For the text-containing cell, return its midpoint in (X, Y) coordinate format. 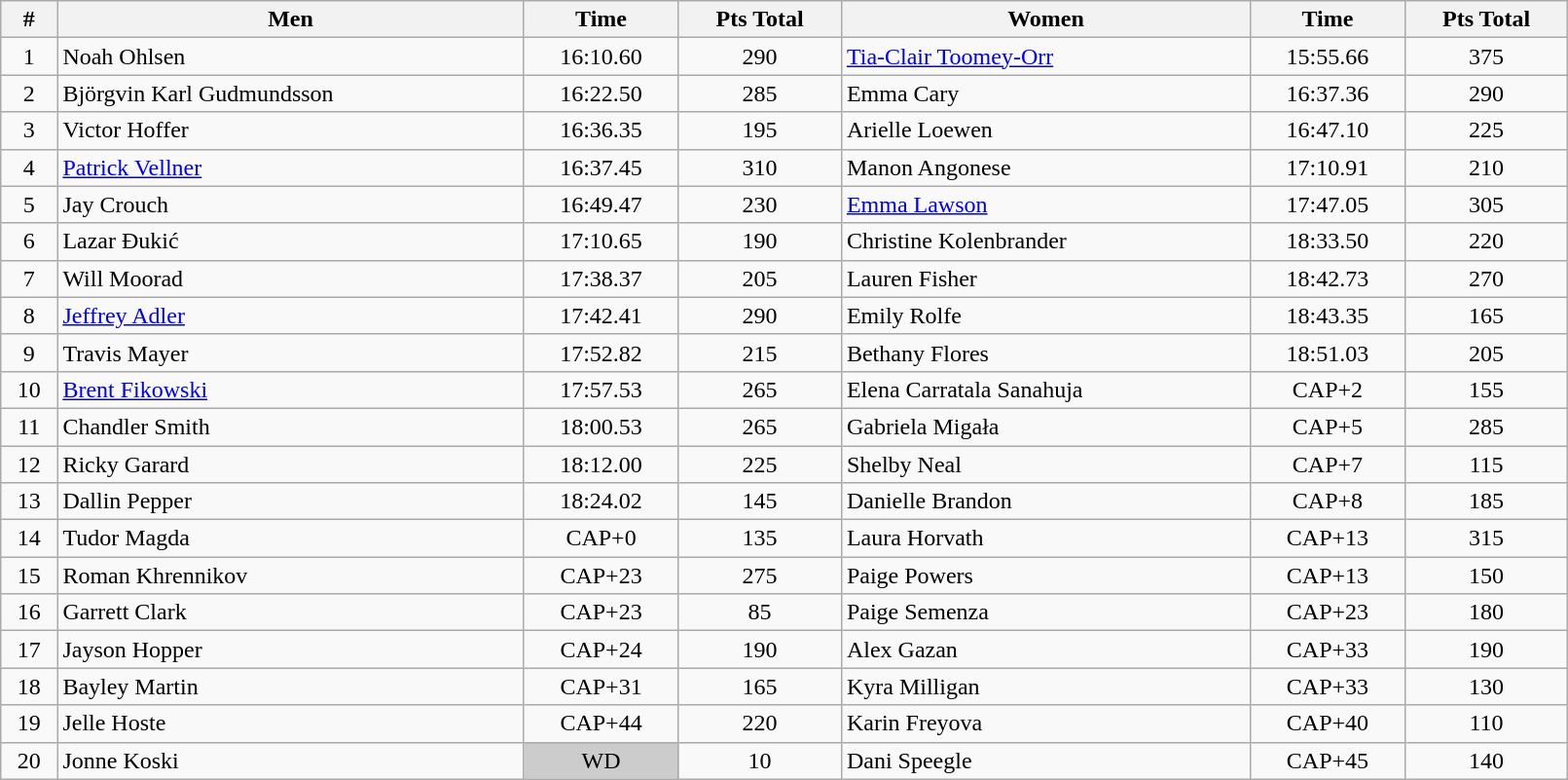
Noah Ohlsen (290, 56)
270 (1486, 279)
Ricky Garard (290, 464)
16:49.47 (602, 204)
6 (29, 241)
15:55.66 (1328, 56)
# (29, 19)
17:52.82 (602, 353)
Laura Horvath (1045, 539)
210 (1486, 167)
CAP+45 (1328, 761)
Jonne Koski (290, 761)
18:33.50 (1328, 241)
310 (760, 167)
16:10.60 (602, 56)
5 (29, 204)
230 (760, 204)
Emily Rolfe (1045, 316)
18:12.00 (602, 464)
Björgvin Karl Gudmundsson (290, 93)
18:51.03 (1328, 353)
17:57.53 (602, 390)
Men (290, 19)
12 (29, 464)
3 (29, 130)
Emma Lawson (1045, 204)
Paige Semenza (1045, 613)
Travis Mayer (290, 353)
CAP+0 (602, 539)
15 (29, 576)
Emma Cary (1045, 93)
20 (29, 761)
WD (602, 761)
CAP+2 (1328, 390)
150 (1486, 576)
Tia-Clair Toomey-Orr (1045, 56)
CAP+5 (1328, 427)
Dani Speegle (1045, 761)
Kyra Milligan (1045, 687)
Elena Carratala Sanahuja (1045, 390)
Karin Freyova (1045, 724)
CAP+44 (602, 724)
Jayson Hopper (290, 650)
13 (29, 501)
16:37.36 (1328, 93)
115 (1486, 464)
CAP+24 (602, 650)
14 (29, 539)
Jay Crouch (290, 204)
8 (29, 316)
305 (1486, 204)
17 (29, 650)
195 (760, 130)
Roman Khrennikov (290, 576)
Jeffrey Adler (290, 316)
Bayley Martin (290, 687)
Chandler Smith (290, 427)
Brent Fikowski (290, 390)
Manon Angonese (1045, 167)
Patrick Vellner (290, 167)
Bethany Flores (1045, 353)
Arielle Loewen (1045, 130)
17:42.41 (602, 316)
Jelle Hoste (290, 724)
18:00.53 (602, 427)
Dallin Pepper (290, 501)
Women (1045, 19)
Alex Gazan (1045, 650)
Victor Hoffer (290, 130)
16:22.50 (602, 93)
Garrett Clark (290, 613)
16:36.35 (602, 130)
135 (760, 539)
145 (760, 501)
16:37.45 (602, 167)
110 (1486, 724)
18:24.02 (602, 501)
Christine Kolenbrander (1045, 241)
17:38.37 (602, 279)
18:42.73 (1328, 279)
16 (29, 613)
18:43.35 (1328, 316)
140 (1486, 761)
18 (29, 687)
9 (29, 353)
Danielle Brandon (1045, 501)
CAP+8 (1328, 501)
17:10.91 (1328, 167)
4 (29, 167)
CAP+31 (602, 687)
130 (1486, 687)
17:47.05 (1328, 204)
215 (760, 353)
185 (1486, 501)
85 (760, 613)
Tudor Magda (290, 539)
275 (760, 576)
155 (1486, 390)
2 (29, 93)
375 (1486, 56)
16:47.10 (1328, 130)
17:10.65 (602, 241)
Will Moorad (290, 279)
11 (29, 427)
Lauren Fisher (1045, 279)
19 (29, 724)
Gabriela Migała (1045, 427)
CAP+40 (1328, 724)
CAP+7 (1328, 464)
180 (1486, 613)
1 (29, 56)
Lazar Đukić (290, 241)
315 (1486, 539)
Paige Powers (1045, 576)
7 (29, 279)
Shelby Neal (1045, 464)
